Capture the cell that displays the provided text and extract its (x, y) central coordinate. 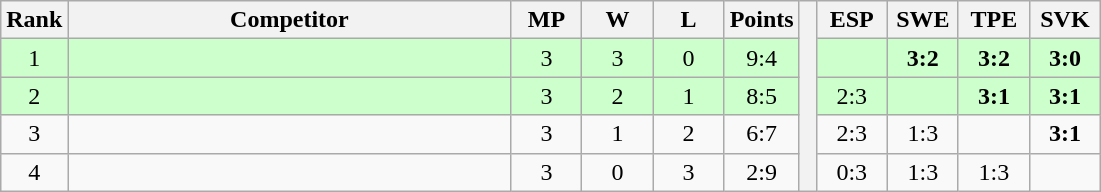
L (688, 20)
8:5 (762, 96)
W (618, 20)
Points (762, 20)
6:7 (762, 134)
0:3 (852, 172)
TPE (994, 20)
Competitor (290, 20)
3:0 (1064, 58)
SVK (1064, 20)
MP (546, 20)
4 (34, 172)
Rank (34, 20)
2:9 (762, 172)
ESP (852, 20)
9:4 (762, 58)
SWE (922, 20)
